Find where the given text appears and provide that cell's center as [X, Y] coordinate. 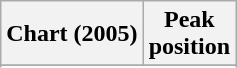
Chart (2005) [72, 34]
Peakposition [189, 34]
